Provide the (x, y) coordinate of the cell's center where the given text is located.  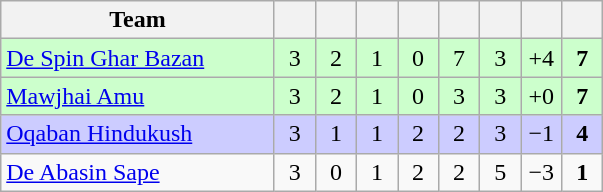
Team (138, 20)
De Abasin Sape (138, 172)
4 (582, 134)
−3 (542, 172)
+0 (542, 96)
+4 (542, 58)
Oqaban Hindukush (138, 134)
−1 (542, 134)
De Spin Ghar Bazan (138, 58)
Mawjhai Amu (138, 96)
5 (500, 172)
